Determine the [x, y] coordinate at the center of the cell enclosing the given text.  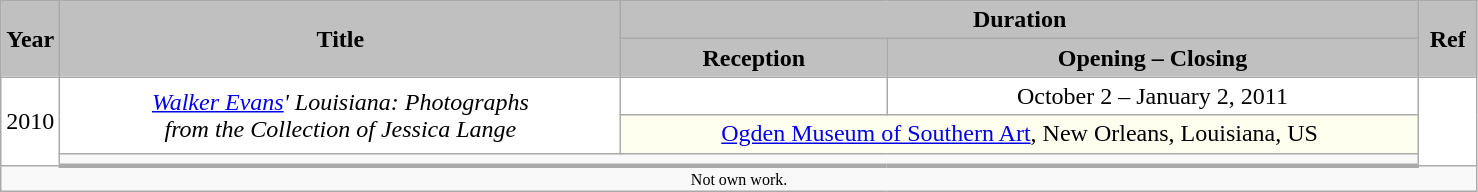
Ref [1448, 39]
Not own work. [740, 179]
October 2 – January 2, 2011 [1153, 96]
Walker Evans' Louisiana: Photographs from the Collection of Jessica Lange [340, 115]
Reception [754, 58]
2010 [30, 122]
Opening – Closing [1153, 58]
Duration [1020, 20]
Year [30, 39]
Title [340, 39]
Ogden Museum of Southern Art, New Orleans, Louisiana, US [1020, 134]
